Provide the (x, y) coordinate of the cell's center where the given text is located.  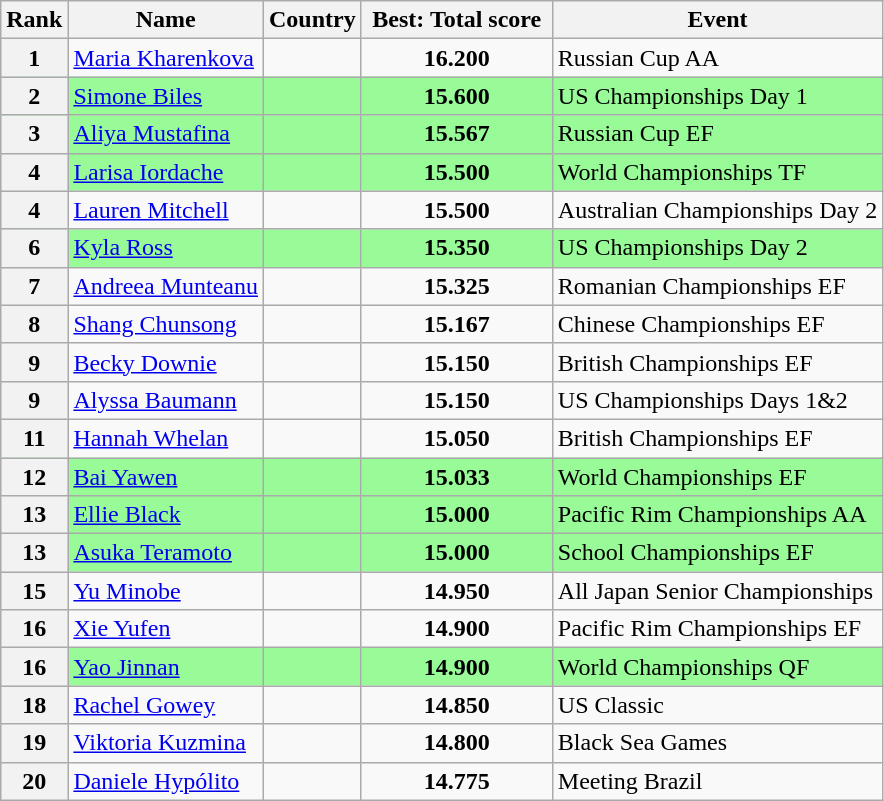
World Championships QF (717, 667)
Simone Biles (166, 96)
Bai Yawen (166, 477)
Meeting Brazil (717, 781)
8 (34, 324)
15.167 (456, 324)
US Classic (717, 705)
Becky Downie (166, 362)
Event (717, 20)
7 (34, 286)
Pacific Rim Championships EF (717, 629)
Best: Total score (456, 20)
Andreea Munteanu (166, 286)
Name (166, 20)
Yao Jinnan (166, 667)
14.800 (456, 743)
15.600 (456, 96)
15.350 (456, 248)
Larisa Iordache (166, 172)
Alyssa Baumann (166, 400)
19 (34, 743)
Maria Kharenkova (166, 58)
Romanian Championships EF (717, 286)
3 (34, 134)
US Championships Day 2 (717, 248)
14.850 (456, 705)
16.200 (456, 58)
2 (34, 96)
12 (34, 477)
All Japan Senior Championships (717, 591)
Daniele Hypólito (166, 781)
Aliya Mustafina (166, 134)
15 (34, 591)
Country (313, 20)
14.950 (456, 591)
US Championships Days 1&2 (717, 400)
15.567 (456, 134)
15.050 (456, 438)
14.775 (456, 781)
Australian Championships Day 2 (717, 210)
Xie Yufen (166, 629)
Asuka Teramoto (166, 553)
1 (34, 58)
Rachel Gowey (166, 705)
15.325 (456, 286)
Russian Cup AA (717, 58)
Viktoria Kuzmina (166, 743)
Pacific Rim Championships AA (717, 515)
Russian Cup EF (717, 134)
Chinese Championships EF (717, 324)
Rank (34, 20)
Ellie Black (166, 515)
World Championships TF (717, 172)
Lauren Mitchell (166, 210)
6 (34, 248)
20 (34, 781)
Yu Minobe (166, 591)
11 (34, 438)
Hannah Whelan (166, 438)
Black Sea Games (717, 743)
Kyla Ross (166, 248)
World Championships EF (717, 477)
Shang Chunsong (166, 324)
18 (34, 705)
US Championships Day 1 (717, 96)
School Championships EF (717, 553)
15.033 (456, 477)
